Identify which cell holds the provided text, then report its (X, Y) central coordinate. 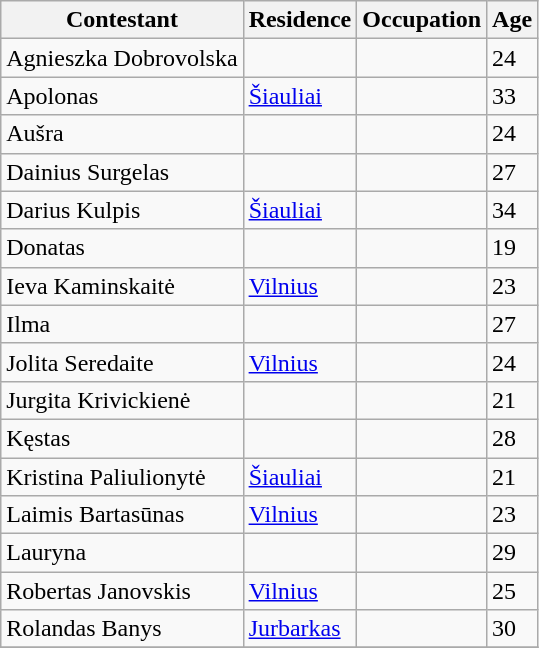
Ieva Kaminskaitė (122, 286)
Contestant (122, 20)
19 (512, 248)
Apolonas (122, 96)
25 (512, 591)
28 (512, 438)
33 (512, 96)
Occupation (422, 20)
Residence (300, 20)
Lauryna (122, 553)
Jurbarkas (300, 629)
Jolita Seredaite (122, 362)
34 (512, 210)
Ilma (122, 324)
29 (512, 553)
Agnieszka Dobrovolska (122, 58)
Donatas (122, 248)
Kristina Paliulionytė (122, 477)
30 (512, 629)
Rolandas Banys (122, 629)
Dainius Surgelas (122, 172)
Robertas Janovskis (122, 591)
Kęstas (122, 438)
Aušra (122, 134)
Age (512, 20)
Laimis Bartasūnas (122, 515)
Darius Kulpis (122, 210)
Jurgita Krivickienė (122, 400)
